Locate the cell with the specified text and output its [x, y] center coordinate. 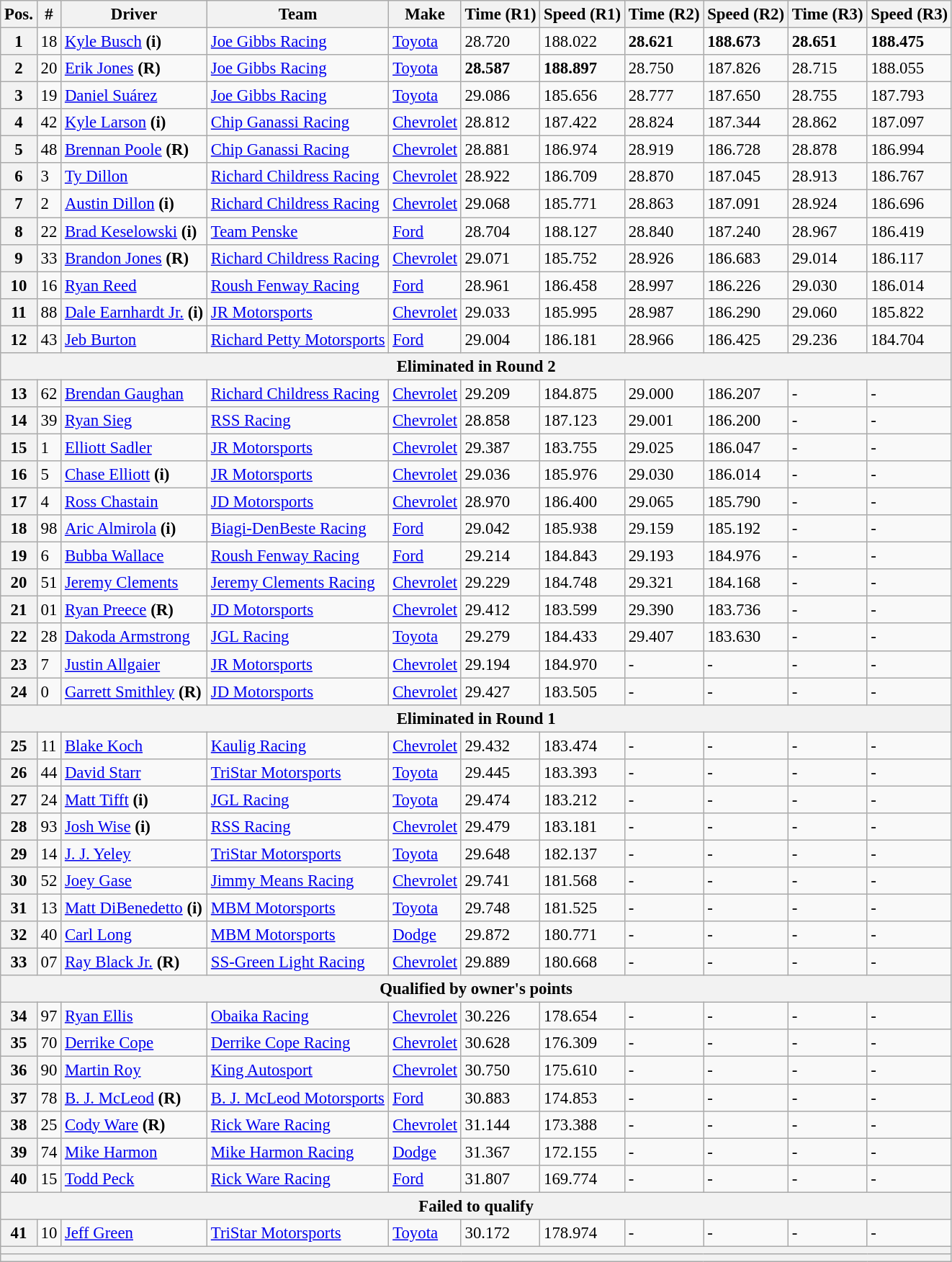
187.240 [746, 231]
169.774 [583, 1178]
23 [19, 664]
30.883 [500, 1098]
01 [49, 610]
29.741 [500, 881]
29.159 [664, 529]
88 [49, 312]
Failed to qualify [477, 1206]
187.344 [746, 122]
42 [49, 122]
31.367 [500, 1152]
183.630 [746, 637]
Brennan Poole (R) [134, 150]
186.728 [746, 150]
29.445 [500, 773]
181.525 [583, 908]
J. J. Yeley [134, 854]
Joey Gase [134, 881]
188.055 [910, 68]
185.822 [910, 312]
Eliminated in Round 1 [477, 718]
38 [19, 1124]
183.599 [583, 610]
29.648 [500, 854]
28.881 [500, 150]
King Autosport [298, 1070]
183.505 [583, 692]
9 [19, 258]
28.720 [500, 42]
184.748 [583, 583]
B. J. McLeod Motorsports [298, 1098]
34 [19, 1016]
28.878 [827, 150]
Dakoda Armstrong [134, 637]
187.097 [910, 122]
37 [19, 1098]
29.236 [827, 339]
29.229 [500, 583]
183.736 [746, 610]
Jeff Green [134, 1233]
48 [49, 150]
186.458 [583, 285]
184.704 [910, 339]
183.212 [583, 800]
Brendan Gaughan [134, 393]
183.474 [583, 746]
185.790 [746, 502]
Jeb Burton [134, 339]
Brandon Jones (R) [134, 258]
187.793 [910, 96]
186.207 [746, 393]
31.144 [500, 1124]
173.388 [583, 1124]
178.974 [583, 1233]
07 [49, 962]
31.807 [500, 1178]
188.127 [583, 231]
183.181 [583, 827]
28.777 [664, 96]
74 [49, 1152]
28.824 [664, 122]
29.065 [664, 502]
Ryan Preece (R) [134, 610]
98 [49, 529]
186.181 [583, 339]
Carl Long [134, 935]
30.750 [500, 1070]
186.683 [746, 258]
12 [19, 339]
186.696 [910, 204]
29.060 [827, 312]
Speed (R3) [910, 14]
28.840 [664, 231]
Obaika Racing [298, 1016]
29.000 [664, 393]
# [49, 14]
185.995 [583, 312]
29.068 [500, 204]
31 [19, 908]
Kaulig Racing [298, 746]
27 [19, 800]
Team Penske [298, 231]
180.668 [583, 962]
183.755 [583, 447]
28.961 [500, 285]
28.870 [664, 176]
Kyle Larson (i) [134, 122]
Elliott Sadler [134, 447]
186.709 [583, 176]
185.938 [583, 529]
188.673 [746, 42]
185.976 [583, 475]
186.994 [910, 150]
97 [49, 1016]
Garrett Smithley (R) [134, 692]
30.628 [500, 1044]
Kyle Busch (i) [134, 42]
28.922 [500, 176]
Derrike Cope [134, 1044]
188.897 [583, 68]
Josh Wise (i) [134, 827]
186.419 [910, 231]
Make [425, 14]
186.290 [746, 312]
185.752 [583, 258]
Mike Harmon Racing [298, 1152]
35 [19, 1044]
30.226 [500, 1016]
29.194 [500, 664]
Ross Chastain [134, 502]
Daniel Suárez [134, 96]
Richard Petty Motorsports [298, 339]
181.568 [583, 881]
28.966 [664, 339]
28.997 [664, 285]
Erik Jones (R) [134, 68]
185.656 [583, 96]
28.970 [500, 502]
David Starr [134, 773]
Mike Harmon [134, 1152]
41 [19, 1233]
0 [49, 692]
186.226 [746, 285]
Jeremy Clements [134, 583]
184.168 [746, 583]
28.704 [500, 231]
Jeremy Clements Racing [298, 583]
187.650 [746, 96]
Matt DiBenedetto (i) [134, 908]
28.858 [500, 421]
Biagi-DenBeste Racing [298, 529]
29.390 [664, 610]
51 [49, 583]
187.123 [583, 421]
186.400 [583, 502]
184.976 [746, 556]
29.889 [500, 962]
Time (R3) [827, 14]
Martin Roy [134, 1070]
174.853 [583, 1098]
29.872 [500, 935]
Speed (R1) [583, 14]
29.193 [664, 556]
93 [49, 827]
28.924 [827, 204]
28.587 [500, 68]
185.771 [583, 204]
29.321 [664, 583]
29.387 [500, 447]
Ty Dillon [134, 176]
Cody Ware (R) [134, 1124]
Ryan Ellis [134, 1016]
30 [19, 881]
29 [19, 854]
28.812 [500, 122]
29.214 [500, 556]
Team [298, 14]
184.970 [583, 664]
Austin Dillon (i) [134, 204]
28.651 [827, 42]
Aric Almirola (i) [134, 529]
78 [49, 1098]
21 [19, 610]
90 [49, 1070]
187.826 [746, 68]
188.022 [583, 42]
186.767 [910, 176]
B. J. McLeod (R) [134, 1098]
Ryan Reed [134, 285]
Dale Earnhardt Jr. (i) [134, 312]
28.987 [664, 312]
188.475 [910, 42]
43 [49, 339]
Speed (R2) [746, 14]
28.750 [664, 68]
29.474 [500, 800]
Qualified by owner's points [477, 989]
29.748 [500, 908]
186.047 [746, 447]
184.843 [583, 556]
28.621 [664, 42]
183.393 [583, 773]
28.862 [827, 122]
8 [19, 231]
Ryan Sieg [134, 421]
Matt Tifft (i) [134, 800]
29.042 [500, 529]
29.086 [500, 96]
Justin Allgaier [134, 664]
184.433 [583, 637]
Brad Keselowski (i) [134, 231]
70 [49, 1044]
186.117 [910, 258]
28.919 [664, 150]
Bubba Wallace [134, 556]
186.974 [583, 150]
28.967 [827, 231]
Jimmy Means Racing [298, 881]
28.715 [827, 68]
175.610 [583, 1070]
176.309 [583, 1044]
28.926 [664, 258]
29.407 [664, 637]
29.279 [500, 637]
29.209 [500, 393]
Todd Peck [134, 1178]
Derrike Cope Racing [298, 1044]
29.071 [500, 258]
29.432 [500, 746]
Pos. [19, 14]
Blake Koch [134, 746]
187.422 [583, 122]
44 [49, 773]
184.875 [583, 393]
Eliminated in Round 2 [477, 367]
185.192 [746, 529]
186.425 [746, 339]
29.001 [664, 421]
187.091 [746, 204]
180.771 [583, 935]
29.033 [500, 312]
17 [19, 502]
182.137 [583, 854]
SS-Green Light Racing [298, 962]
29.412 [500, 610]
172.155 [583, 1152]
32 [19, 935]
29.036 [500, 475]
187.045 [746, 176]
28.755 [827, 96]
186.200 [746, 421]
28.863 [664, 204]
26 [19, 773]
178.654 [583, 1016]
28.913 [827, 176]
29.014 [827, 258]
Time (R1) [500, 14]
30.172 [500, 1233]
Driver [134, 14]
29.479 [500, 827]
29.427 [500, 692]
Ray Black Jr. (R) [134, 962]
52 [49, 881]
29.004 [500, 339]
Time (R2) [664, 14]
36 [19, 1070]
29.025 [664, 447]
62 [49, 393]
Chase Elliott (i) [134, 475]
